Find where the given text appears and provide that cell's center as [x, y] coordinate. 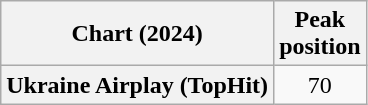
Chart (2024) [138, 34]
Peakposition [320, 34]
Ukraine Airplay (TopHit) [138, 85]
70 [320, 85]
